Return [x, y] of the center of cell containing provided text 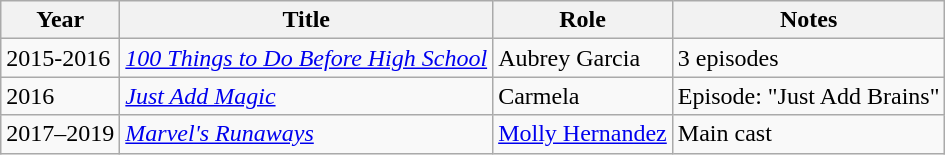
100 Things to Do Before High School [306, 58]
Episode: "Just Add Brains" [808, 96]
Just Add Magic [306, 96]
Title [306, 20]
Main cast [808, 134]
Year [60, 20]
Carmela [583, 96]
2015-2016 [60, 58]
Notes [808, 20]
Aubrey Garcia [583, 58]
2017–2019 [60, 134]
Role [583, 20]
Marvel's Runaways [306, 134]
2016 [60, 96]
Molly Hernandez [583, 134]
3 episodes [808, 58]
